Capture the cell that displays the provided text and extract its [x, y] central coordinate. 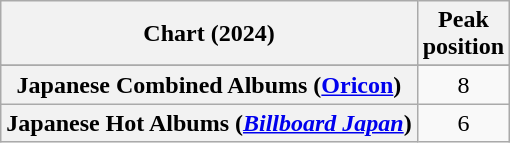
Peakposition [463, 34]
Japanese Combined Albums (Oricon) [209, 85]
8 [463, 85]
Japanese Hot Albums (Billboard Japan) [209, 123]
Chart (2024) [209, 34]
6 [463, 123]
